Capture the cell that displays the provided text and extract its (x, y) central coordinate. 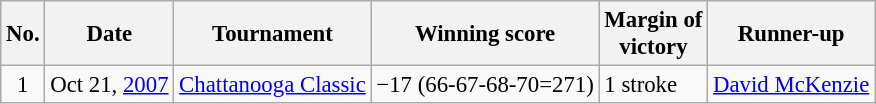
No. (23, 34)
Margin ofvictory (654, 34)
Oct 21, 2007 (110, 85)
Runner-up (792, 34)
Chattanooga Classic (272, 85)
Date (110, 34)
David McKenzie (792, 85)
−17 (66-67-68-70=271) (485, 85)
1 (23, 85)
Tournament (272, 34)
Winning score (485, 34)
1 stroke (654, 85)
